Extract the (X, Y) coordinate from the center of the cell holding the provided text.  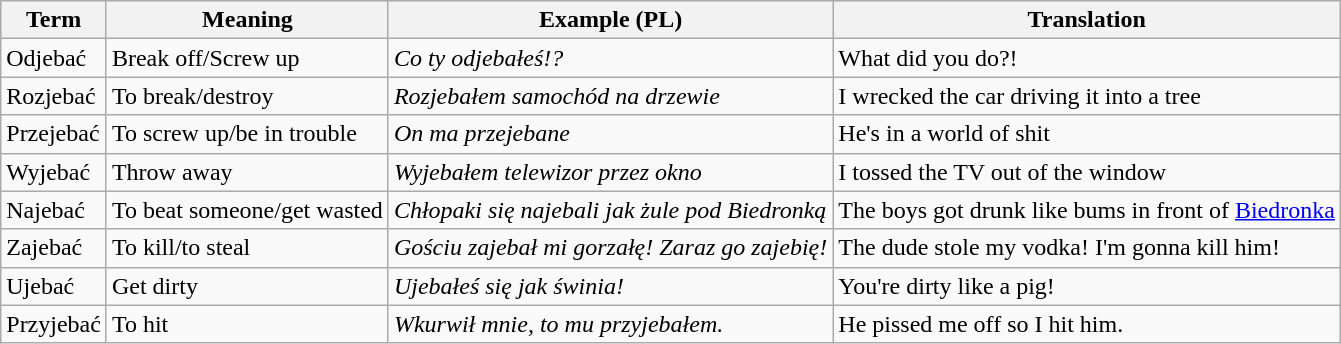
I wrecked the car driving it into a tree (1087, 96)
Przyjebać (54, 324)
Wyjebałem telewizor przez okno (610, 172)
Chłopaki się najebali jak żule pod Biedronką (610, 210)
Example (PL) (610, 20)
He's in a world of shit (1087, 134)
What did you do?! (1087, 58)
Break off/Screw up (247, 58)
Zajebać (54, 248)
Odjebać (54, 58)
Rozjebać (54, 96)
Ujebałeś się jak świnia! (610, 286)
To break/destroy (247, 96)
The boys got drunk like bums in front of Biedronka (1087, 210)
Wkurwił mnie, to mu przyjebałem. (610, 324)
Meaning (247, 20)
Przejebać (54, 134)
Wyjebać (54, 172)
Gościu zajebał mi gorzałę! Zaraz go zajebię! (610, 248)
Rozjebałem samochód na drzewie (610, 96)
Translation (1087, 20)
To beat someone/get wasted (247, 210)
Get dirty (247, 286)
You're dirty like a pig! (1087, 286)
To hit (247, 324)
Najebać (54, 210)
The dude stole my vodka! I'm gonna kill him! (1087, 248)
I tossed the TV out of the window (1087, 172)
He pissed me off so I hit him. (1087, 324)
To kill/to steal (247, 248)
Co ty odjebałeś!? (610, 58)
Throw away (247, 172)
On ma przejebane (610, 134)
Term (54, 20)
Ujebać (54, 286)
To screw up/be in trouble (247, 134)
